Return [x, y] of the center of cell containing provided text 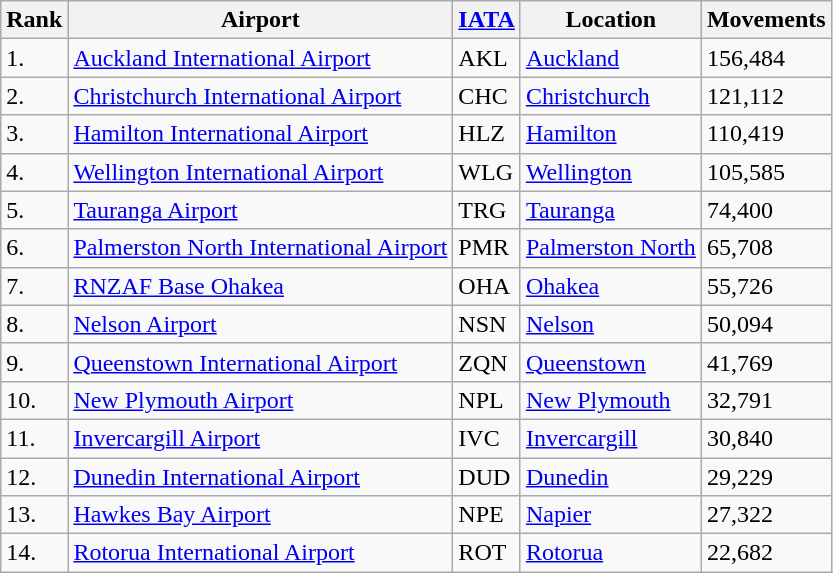
Airport [260, 20]
Rotorua [610, 553]
Location [610, 20]
Nelson Airport [260, 324]
30,840 [766, 438]
2. [34, 96]
14. [34, 553]
41,769 [766, 362]
9. [34, 362]
Palmerston North [610, 248]
NPL [487, 400]
HLZ [487, 134]
Tauranga Airport [260, 210]
OHA [487, 286]
Palmerston North International Airport [260, 248]
55,726 [766, 286]
121,112 [766, 96]
10. [34, 400]
7. [34, 286]
22,682 [766, 553]
Invercargill [610, 438]
27,322 [766, 515]
Invercargill Airport [260, 438]
Hamilton International Airport [260, 134]
12. [34, 477]
Wellington [610, 172]
Rank [34, 20]
Hawkes Bay Airport [260, 515]
Queenstown International Airport [260, 362]
Auckland International Airport [260, 58]
Hamilton [610, 134]
IVC [487, 438]
Queenstown [610, 362]
New Plymouth [610, 400]
Ohakea [610, 286]
Christchurch [610, 96]
PMR [487, 248]
AKL [487, 58]
ROT [487, 553]
4. [34, 172]
NPE [487, 515]
Movements [766, 20]
110,419 [766, 134]
11. [34, 438]
105,585 [766, 172]
New Plymouth Airport [260, 400]
WLG [487, 172]
DUD [487, 477]
NSN [487, 324]
74,400 [766, 210]
Tauranga [610, 210]
Dunedin [610, 477]
13. [34, 515]
IATA [487, 20]
Napier [610, 515]
RNZAF Base Ohakea [260, 286]
50,094 [766, 324]
32,791 [766, 400]
6. [34, 248]
156,484 [766, 58]
5. [34, 210]
ZQN [487, 362]
CHC [487, 96]
8. [34, 324]
Christchurch International Airport [260, 96]
3. [34, 134]
1. [34, 58]
65,708 [766, 248]
Nelson [610, 324]
TRG [487, 210]
29,229 [766, 477]
Auckland [610, 58]
Wellington International Airport [260, 172]
Rotorua International Airport [260, 553]
Dunedin International Airport [260, 477]
